Extract the [X, Y] coordinate from the center of the cell holding the provided text.  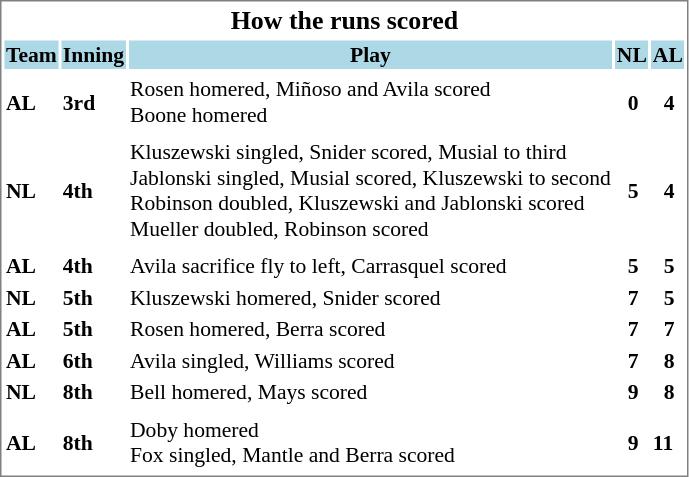
How the runs scored [344, 20]
Bell homered, Mays scored [371, 392]
Inning [93, 54]
11 [668, 443]
Rosen homered, Berra scored [371, 329]
Team [31, 54]
Play [371, 54]
Avila singled, Williams scored [371, 360]
6th [93, 360]
Avila sacrifice fly to left, Carrasquel scored [371, 266]
3rd [93, 102]
Rosen homered, Miñoso and Avila scoredBoone homered [371, 102]
Doby homeredFox singled, Mantle and Berra scored [371, 443]
Kluszewski homered, Snider scored [371, 298]
0 [632, 102]
